For the text-containing cell, return its midpoint in (x, y) coordinate format. 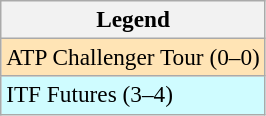
ITF Futures (3–4) (133, 95)
ATP Challenger Tour (0–0) (133, 57)
Legend (133, 19)
